Locate the cell with the specified text and output its [x, y] center coordinate. 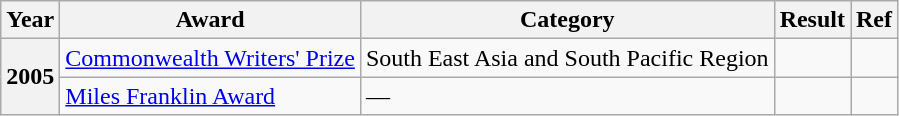
Category [567, 20]
— [567, 96]
2005 [30, 77]
Result [812, 20]
Commonwealth Writers' Prize [210, 58]
South East Asia and South Pacific Region [567, 58]
Award [210, 20]
Miles Franklin Award [210, 96]
Ref [874, 20]
Year [30, 20]
